Extract the [X, Y] coordinate from the center of the cell holding the provided text.  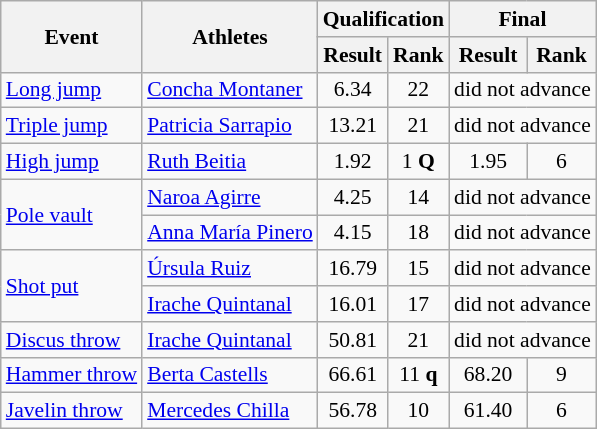
16.01 [353, 304]
14 [418, 197]
1 Q [418, 162]
Berta Castells [230, 375]
Ruth Beitia [230, 162]
Mercedes Chilla [230, 411]
Event [72, 36]
4.25 [353, 197]
Athletes [230, 36]
56.78 [353, 411]
66.61 [353, 375]
6.34 [353, 90]
13.21 [353, 126]
16.79 [353, 269]
68.20 [488, 375]
Discus throw [72, 340]
15 [418, 269]
1.92 [353, 162]
Triple jump [72, 126]
50.81 [353, 340]
Úrsula Ruiz [230, 269]
Pole vault [72, 214]
Qualification [384, 19]
High jump [72, 162]
10 [418, 411]
9 [562, 375]
Hammer throw [72, 375]
18 [418, 233]
Patricia Sarrapio [230, 126]
4.15 [353, 233]
17 [418, 304]
11 q [418, 375]
Shot put [72, 286]
Final [522, 19]
Javelin throw [72, 411]
Concha Montaner [230, 90]
1.95 [488, 162]
Naroa Agirre [230, 197]
Long jump [72, 90]
Anna María Pinero [230, 233]
22 [418, 90]
61.40 [488, 411]
